Search for the cell housing the specified text and yield its (X, Y) center coordinate. 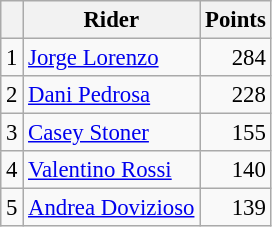
Rider (112, 20)
2 (12, 95)
3 (12, 133)
228 (236, 95)
140 (236, 170)
1 (12, 58)
284 (236, 58)
Casey Stoner (112, 133)
Jorge Lorenzo (112, 58)
Andrea Dovizioso (112, 208)
139 (236, 208)
5 (12, 208)
4 (12, 170)
155 (236, 133)
Points (236, 20)
Valentino Rossi (112, 170)
Dani Pedrosa (112, 95)
